Capture the cell that displays the provided text and extract its [x, y] central coordinate. 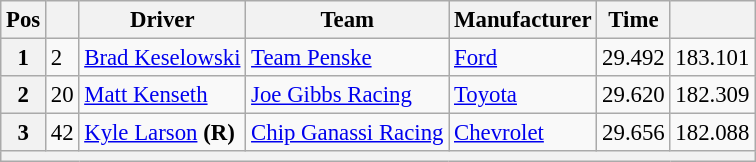
Driver [162, 20]
182.088 [712, 133]
29.492 [634, 58]
Ford [523, 58]
Kyle Larson (R) [162, 133]
Matt Kenseth [162, 95]
Manufacturer [523, 20]
Time [634, 20]
Pos [24, 20]
Chevrolet [523, 133]
29.656 [634, 133]
Brad Keselowski [162, 58]
29.620 [634, 95]
3 [24, 133]
Toyota [523, 95]
183.101 [712, 58]
182.309 [712, 95]
20 [62, 95]
Chip Ganassi Racing [348, 133]
Team [348, 20]
Joe Gibbs Racing [348, 95]
Team Penske [348, 58]
42 [62, 133]
1 [24, 58]
